Search for the cell housing the specified text and yield its [X, Y] center coordinate. 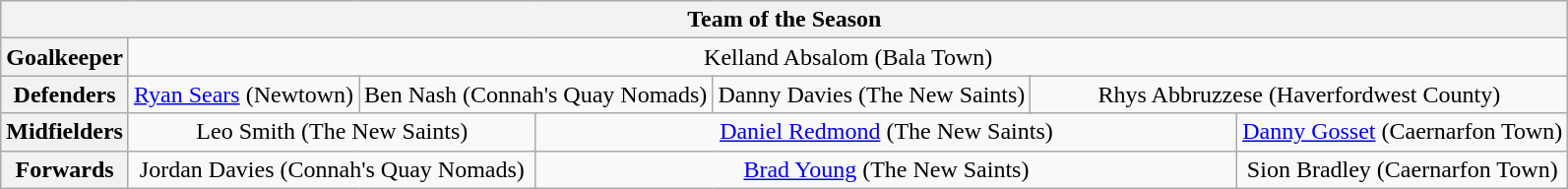
Jordan Davies (Connah's Quay Nomads) [332, 169]
Danny Gosset (Caernarfon Town) [1403, 132]
Midfielders [65, 132]
Sion Bradley (Caernarfon Town) [1403, 169]
Rhys Abbruzzese (Haverfordwest County) [1299, 94]
Daniel Redmond (The New Saints) [886, 132]
Ryan Sears (Newtown) [243, 94]
Danny Davies (The New Saints) [872, 94]
Leo Smith (The New Saints) [332, 132]
Team of the Season [784, 20]
Defenders [65, 94]
Forwards [65, 169]
Kelland Absalom (Bala Town) [847, 57]
Brad Young (The New Saints) [886, 169]
Goalkeeper [65, 57]
Ben Nash (Connah's Quay Nomads) [535, 94]
